Find where the given text appears and provide that cell's center as [X, Y] coordinate. 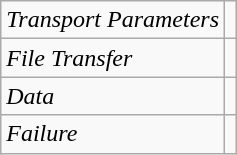
File Transfer [113, 58]
Data [113, 96]
Transport Parameters [113, 20]
Failure [113, 134]
